Identify which cell holds the provided text, then report its (X, Y) central coordinate. 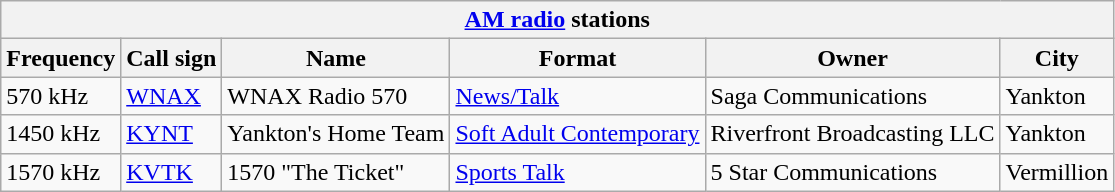
Frequency (61, 58)
News/Talk (578, 96)
City (1057, 58)
1570 kHz (61, 172)
Riverfront Broadcasting LLC (852, 134)
570 kHz (61, 96)
1450 kHz (61, 134)
Yankton's Home Team (336, 134)
Name (336, 58)
Call sign (172, 58)
Format (578, 58)
Soft Adult Contemporary (578, 134)
WNAX Radio 570 (336, 96)
KVTK (172, 172)
Sports Talk (578, 172)
Saga Communications (852, 96)
5 Star Communications (852, 172)
AM radio stations (558, 20)
Owner (852, 58)
1570 "The Ticket" (336, 172)
KYNT (172, 134)
WNAX (172, 96)
Vermillion (1057, 172)
